Identify which cell holds the provided text, then report its (X, Y) central coordinate. 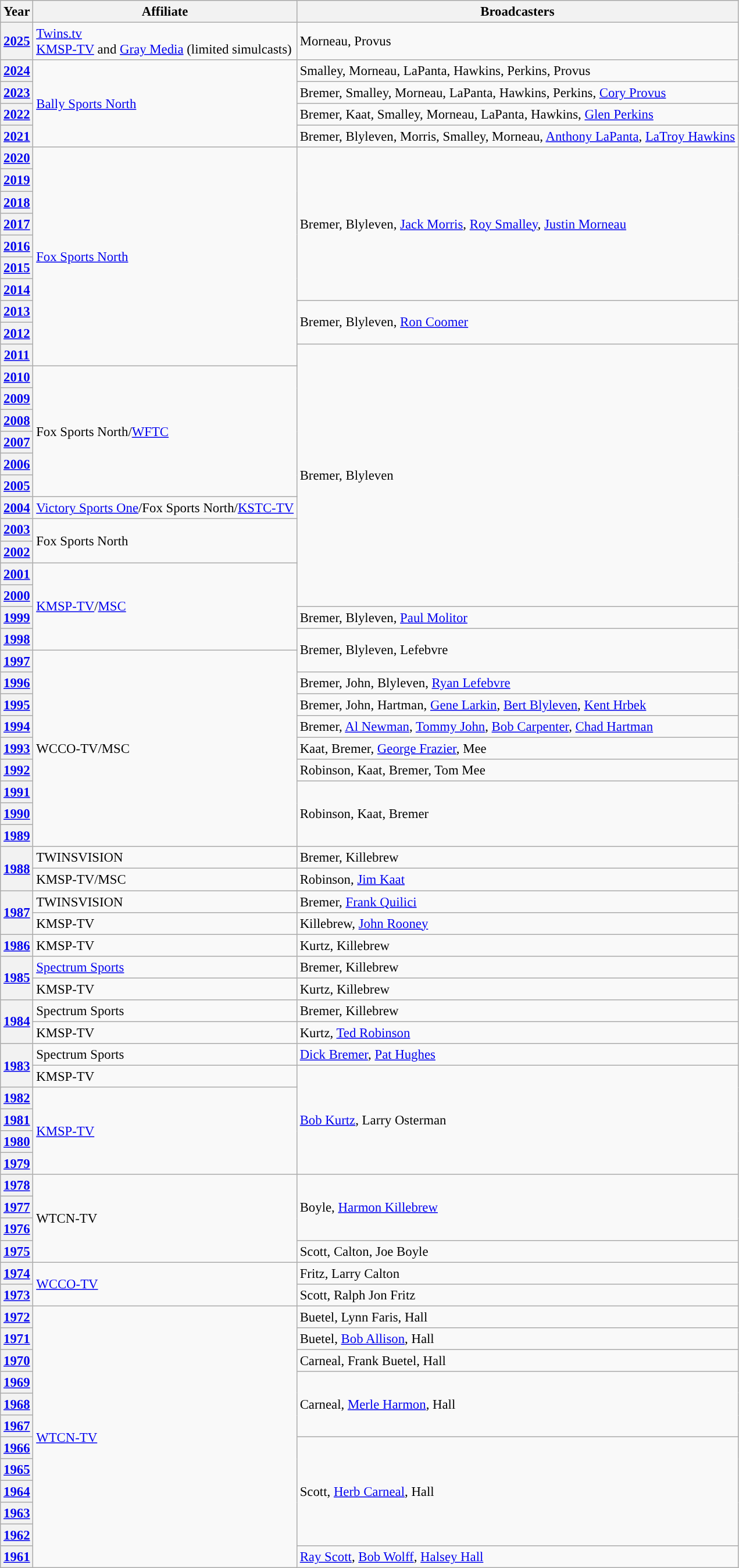
Twins.tvKMSP-TV and Gray Media (limited simulcasts) (165, 42)
2017 (17, 224)
Killebrew, John Rooney (517, 923)
2024 (17, 71)
1966 (17, 1448)
Buetel, Bob Allison, Hall (517, 1339)
1971 (17, 1339)
1975 (17, 1251)
Bally Sports North (165, 103)
Broadcasters (517, 12)
Bremer, Blyleven, Morris, Smalley, Morneau, Anthony LaPanta, LaTroy Hawkins (517, 137)
1999 (17, 617)
1962 (17, 1535)
1985 (17, 978)
1982 (17, 1098)
Scott, Herb Carneal, Hall (517, 1492)
1965 (17, 1470)
1973 (17, 1295)
2021 (17, 137)
Bremer, Kaat, Smalley, Morneau, LaPanta, Hawkins, Glen Perkins (517, 115)
1978 (17, 1185)
Buetel, Lynn Faris, Hall (517, 1317)
2018 (17, 202)
2016 (17, 246)
Carneal, Frank Buetel, Hall (517, 1360)
1972 (17, 1317)
Fox Sports North/WFTC (165, 431)
2014 (17, 290)
Scott, Calton, Joe Boyle (517, 1251)
1993 (17, 749)
Bremer, Blyleven, Lefebvre (517, 650)
Bob Kurtz, Larry Osterman (517, 1120)
2012 (17, 333)
1996 (17, 683)
2023 (17, 93)
Bremer, Blyleven, Paul Molitor (517, 617)
Smalley, Morneau, LaPanta, Hawkins, Perkins, Provus (517, 71)
WCCO-TV (165, 1284)
Bremer, Al Newman, Tommy John, Bob Carpenter, Chad Hartman (517, 727)
2009 (17, 399)
1963 (17, 1513)
1991 (17, 792)
Fritz, Larry Calton (517, 1273)
2003 (17, 530)
1995 (17, 705)
2025 (17, 42)
Robinson, Kaat, Bremer (517, 814)
1980 (17, 1142)
1981 (17, 1120)
Morneau, Provus (517, 42)
Kaat, Bremer, George Frazier, Mee (517, 749)
Kurtz, Ted Robinson (517, 1033)
Affiliate (165, 12)
Carneal, Merle Harmon, Hall (517, 1405)
2006 (17, 465)
1970 (17, 1360)
WCCO-TV/MSC (165, 748)
Bremer, Smalley, Morneau, LaPanta, Hawkins, Perkins, Cory Provus (517, 93)
1986 (17, 945)
Scott, Ralph Jon Fritz (517, 1295)
Bremer, Frank Quilici (517, 902)
1984 (17, 1022)
2000 (17, 595)
Victory Sports One/Fox Sports North/KSTC-TV (165, 508)
Robinson, Jim Kaat (517, 880)
2010 (17, 377)
Dick Bremer, Pat Hughes (517, 1055)
2007 (17, 442)
1994 (17, 727)
1988 (17, 869)
2019 (17, 180)
1997 (17, 661)
1974 (17, 1273)
Bremer, Blyleven, Jack Morris, Roy Smalley, Justin Morneau (517, 224)
2008 (17, 421)
Boyle, Harmon Killebrew (517, 1207)
Bremer, John, Hartman, Gene Larkin, Bert Blyleven, Kent Hrbek (517, 705)
2011 (17, 355)
2022 (17, 115)
1998 (17, 640)
1968 (17, 1404)
1983 (17, 1065)
2015 (17, 267)
1964 (17, 1492)
2005 (17, 486)
Bremer, John, Blyleven, Ryan Lefebvre (517, 683)
Bremer, Blyleven (517, 476)
Bremer, Blyleven, Ron Coomer (517, 322)
1967 (17, 1426)
1990 (17, 814)
1989 (17, 836)
2020 (17, 159)
Year (17, 12)
2002 (17, 552)
1977 (17, 1208)
2001 (17, 574)
1979 (17, 1164)
1992 (17, 770)
1976 (17, 1230)
2013 (17, 312)
Robinson, Kaat, Bremer, Tom Mee (517, 770)
1987 (17, 913)
1969 (17, 1383)
2004 (17, 508)
